Extract the (x, y) coordinate from the center of the cell holding the provided text.  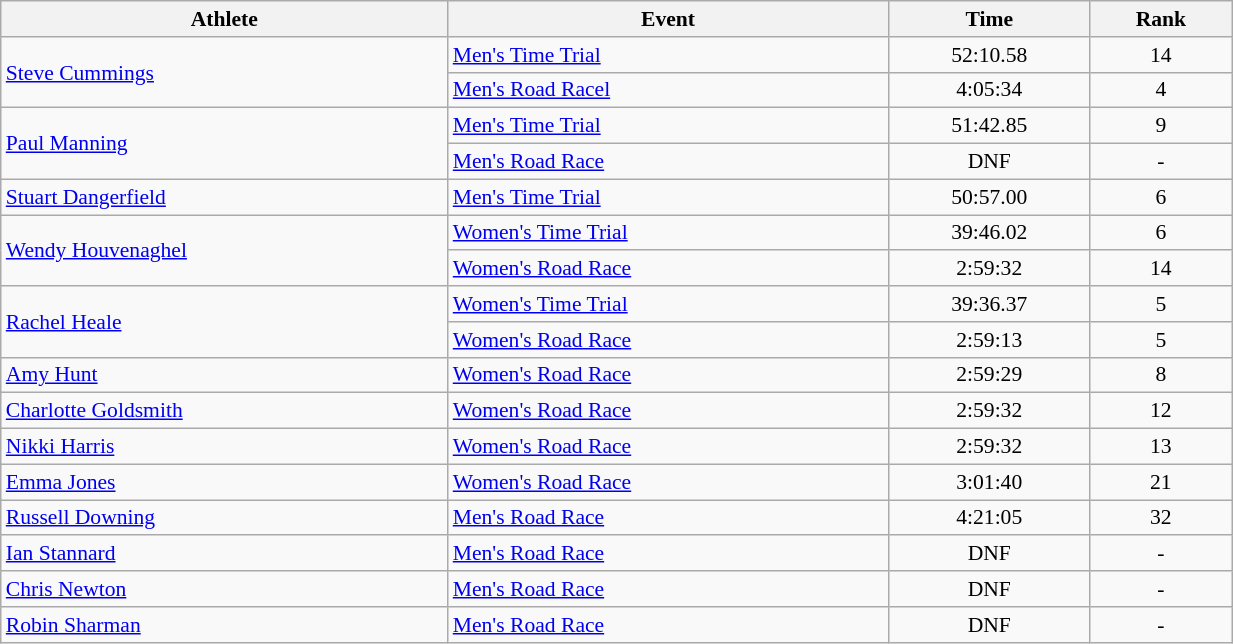
Amy Hunt (224, 375)
Athlete (224, 19)
Rank (1161, 19)
2:59:29 (989, 375)
Chris Newton (224, 589)
Stuart Dangerfield (224, 197)
4:05:34 (989, 90)
21 (1161, 482)
Rachel Heale (224, 322)
39:36.37 (989, 304)
Emma Jones (224, 482)
Ian Stannard (224, 554)
51:42.85 (989, 126)
32 (1161, 518)
39:46.02 (989, 233)
3:01:40 (989, 482)
4 (1161, 90)
13 (1161, 447)
Robin Sharman (224, 625)
Russell Downing (224, 518)
Paul Manning (224, 144)
2:59:13 (989, 340)
52:10.58 (989, 55)
Time (989, 19)
12 (1161, 411)
Charlotte Goldsmith (224, 411)
8 (1161, 375)
9 (1161, 126)
Nikki Harris (224, 447)
Steve Cummings (224, 72)
Wendy Houvenaghel (224, 250)
Event (668, 19)
4:21:05 (989, 518)
Men's Road Racel (668, 90)
50:57.00 (989, 197)
